Provide the (x, y) coordinate of the cell's center where the given text is located.  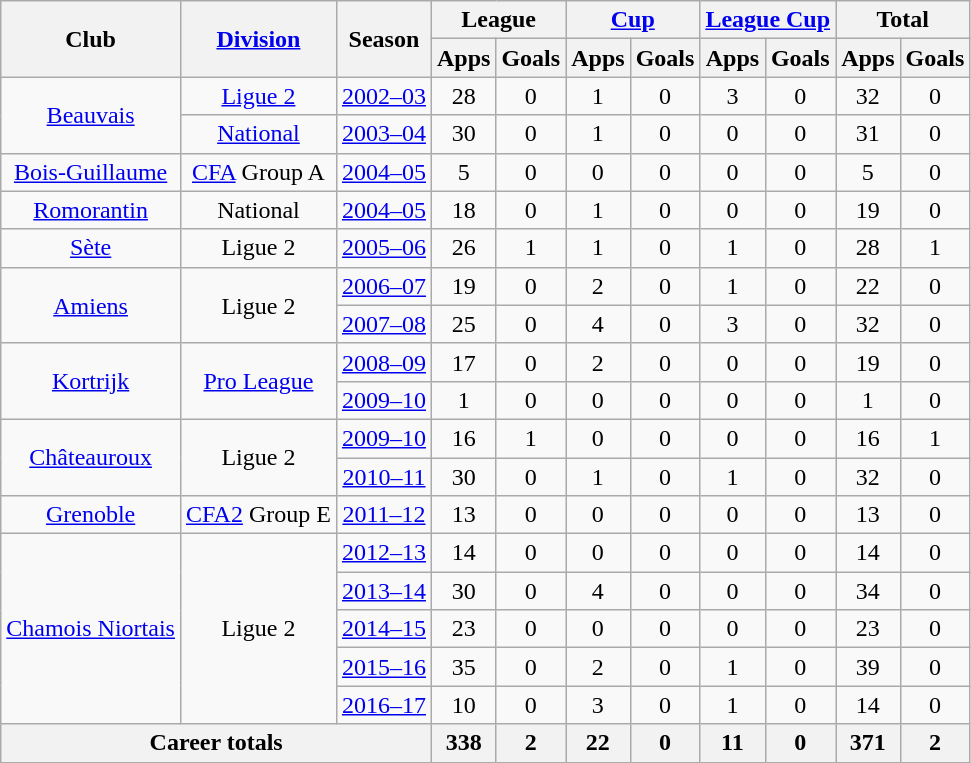
2005–06 (384, 248)
Pro League (258, 381)
Bois-Guillaume (91, 172)
Total (903, 20)
25 (463, 324)
Club (91, 39)
35 (463, 667)
CFA Group A (258, 172)
2002–03 (384, 96)
Season (384, 39)
2016–17 (384, 705)
Romorantin (91, 210)
League (498, 20)
Career totals (216, 743)
Beauvais (91, 115)
2010–11 (384, 477)
338 (463, 743)
2003–04 (384, 134)
Grenoble (91, 515)
17 (463, 362)
Division (258, 39)
2012–13 (384, 553)
31 (868, 134)
Cup (633, 20)
2011–12 (384, 515)
39 (868, 667)
26 (463, 248)
10 (463, 705)
2008–09 (384, 362)
2013–14 (384, 591)
34 (868, 591)
18 (463, 210)
2015–16 (384, 667)
11 (732, 743)
Kortrijk (91, 381)
2007–08 (384, 324)
Châteauroux (91, 457)
Chamois Niortais (91, 629)
2014–15 (384, 629)
371 (868, 743)
2006–07 (384, 286)
League Cup (768, 20)
CFA2 Group E (258, 515)
Sète (91, 248)
Amiens (91, 305)
